Return (X, Y) of the center of cell containing provided text 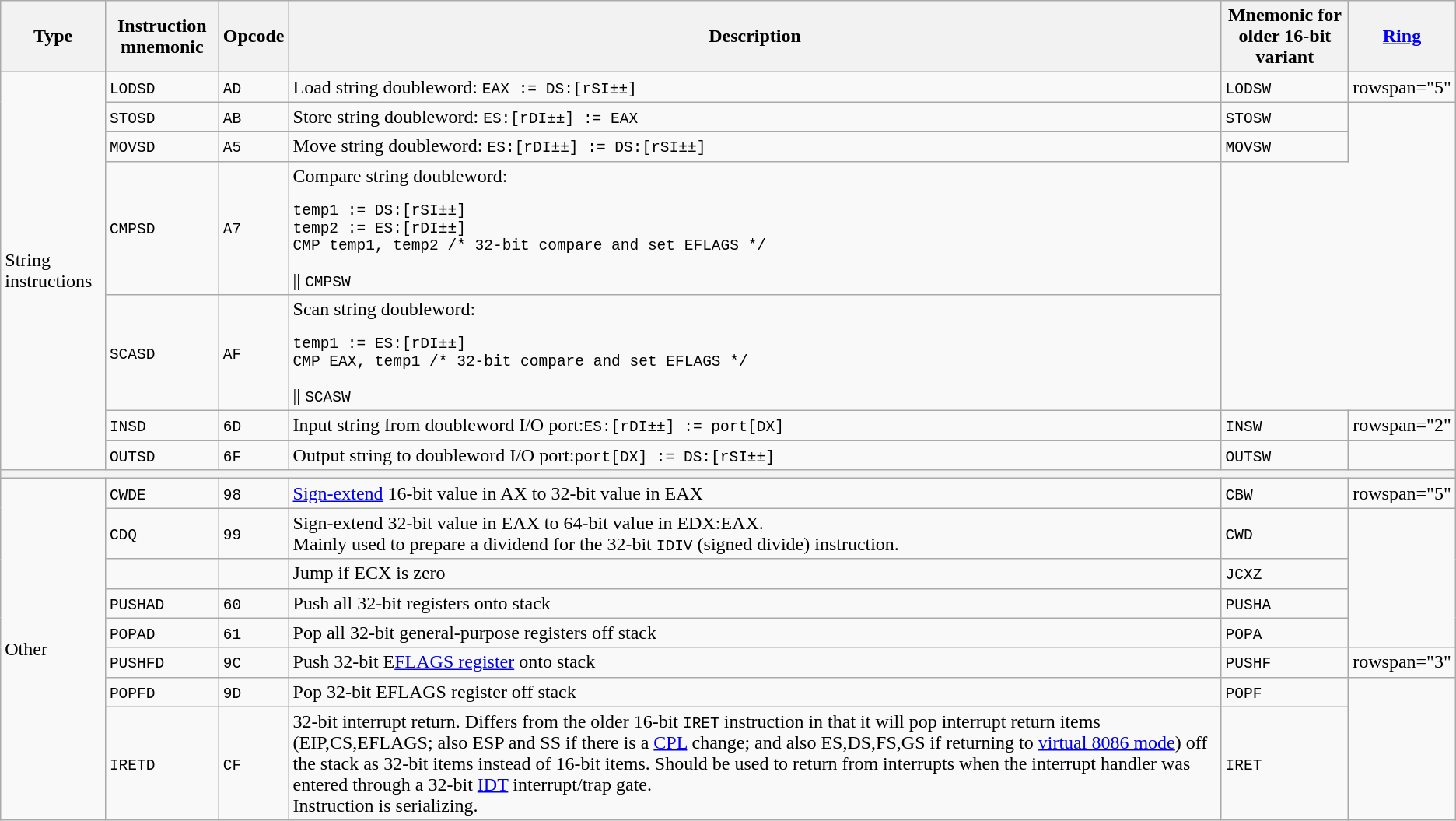
98 (254, 493)
Push all 32-bit registers onto stack (754, 603)
Store string doubleword: ES:[rDI±±] := EAX (754, 117)
Output string to doubleword I/O port:port[DX] := DS:[rSI±±] (754, 455)
Type (53, 37)
Jump if ECX is zero (754, 574)
AF (254, 353)
A7 (254, 228)
Compare string doubleword: temp1 := DS:[rSI±±]temp2 := ES:[rDI±±] CMP temp1, temp2 /* 32-bit compare and set EFLAGS */ || CMPSW (754, 228)
CWD (1285, 534)
A5 (254, 146)
INSD (162, 426)
String instructions (53, 271)
PUSHAD (162, 603)
Scan string doubleword: temp1 := ES:[rDI±±]CMP EAX, temp1 /* 32-bit compare and set EFLAGS */ || SCASW (754, 353)
Description (754, 37)
Instruction mnemonic (162, 37)
6D (254, 426)
IRET (1285, 763)
PUSHA (1285, 603)
IRETD (162, 763)
POPAD (162, 633)
LODSD (162, 87)
Pop 32-bit EFLAGS register off stack (754, 692)
POPFD (162, 692)
STOSW (1285, 117)
PUSHFD (162, 662)
6F (254, 455)
rowspan="2" (1402, 426)
Mnemonic for older 16-bit variant (1285, 37)
INSW (1285, 426)
9D (254, 692)
POPF (1285, 692)
Sign-extend 32-bit value in EAX to 64-bit value in EDX:EAX.Mainly used to prepare a dividend for the 32-bit IDIV (signed divide) instruction. (754, 534)
LODSW (1285, 87)
Pop all 32-bit general-purpose registers off stack (754, 633)
rowspan="3" (1402, 662)
STOSD (162, 117)
Push 32-bit EFLAGS register onto stack (754, 662)
CF (254, 763)
61 (254, 633)
Move string doubleword: ES:[rDI±±] := DS:[rSI±±] (754, 146)
CWDE (162, 493)
OUTSD (162, 455)
CMPSD (162, 228)
MOVSD (162, 146)
Ring (1402, 37)
MOVSW (1285, 146)
AD (254, 87)
Load string doubleword: EAX := DS:[rSI±±] (754, 87)
Input string from doubleword I/O port:ES:[rDI±±] := port[DX] (754, 426)
9C (254, 662)
SCASD (162, 353)
Sign-extend 16-bit value in AX to 32-bit value in EAX (754, 493)
PUSHF (1285, 662)
Opcode (254, 37)
60 (254, 603)
OUTSW (1285, 455)
AB (254, 117)
CBW (1285, 493)
JCXZ (1285, 574)
CDQ (162, 534)
99 (254, 534)
POPA (1285, 633)
Other (53, 650)
